Identify which cell holds the provided text, then report its [x, y] central coordinate. 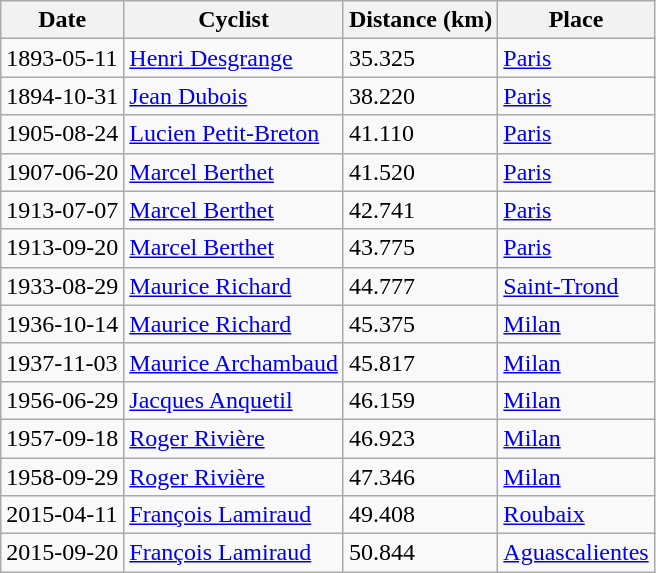
41.110 [420, 134]
1907-06-20 [62, 172]
50.844 [420, 553]
1913-09-20 [62, 248]
38.220 [420, 96]
Date [62, 20]
Jean Dubois [234, 96]
1913-07-07 [62, 210]
41.520 [420, 172]
44.777 [420, 286]
Maurice Archambaud [234, 362]
1957-09-18 [62, 438]
Aguascalientes [576, 553]
47.346 [420, 477]
1956-06-29 [62, 400]
Cyclist [234, 20]
49.408 [420, 515]
42.741 [420, 210]
Henri Desgrange [234, 58]
43.775 [420, 248]
46.923 [420, 438]
1933-08-29 [62, 286]
45.817 [420, 362]
Roubaix [576, 515]
Place [576, 20]
2015-04-11 [62, 515]
1937-11-03 [62, 362]
2015-09-20 [62, 553]
1905-08-24 [62, 134]
Saint-Trond [576, 286]
1894-10-31 [62, 96]
Distance (km) [420, 20]
1958-09-29 [62, 477]
1893-05-11 [62, 58]
46.159 [420, 400]
Jacques Anquetil [234, 400]
1936-10-14 [62, 324]
35.325 [420, 58]
Lucien Petit-Breton [234, 134]
45.375 [420, 324]
